Pinpoint the cell where the given text exists, returning its (x, y) midpoint coordinate. 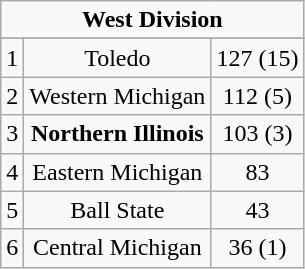
112 (5) (258, 96)
Western Michigan (118, 96)
36 (1) (258, 248)
103 (3) (258, 134)
Central Michigan (118, 248)
Toledo (118, 58)
Eastern Michigan (118, 172)
83 (258, 172)
6 (12, 248)
127 (15) (258, 58)
Northern Illinois (118, 134)
4 (12, 172)
West Division (152, 20)
5 (12, 210)
Ball State (118, 210)
3 (12, 134)
1 (12, 58)
43 (258, 210)
2 (12, 96)
